Output the (X, Y) coordinate of the center of the cell containing the given text.  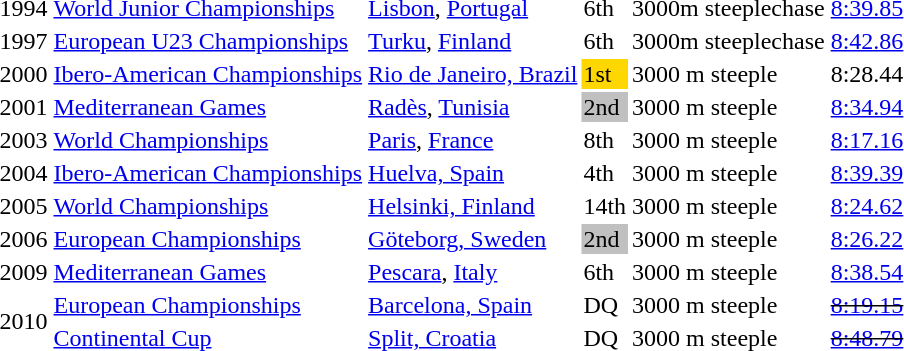
Radès, Tunisia (473, 107)
Göteborg, Sweden (473, 239)
4th (605, 173)
Rio de Janeiro, Brazil (473, 74)
14th (605, 206)
European U23 Championships (208, 41)
1st (605, 74)
Huelva, Spain (473, 173)
Paris, France (473, 140)
Turku, Finland (473, 41)
8th (605, 140)
Barcelona, Spain (473, 305)
3000m steeplechase (729, 41)
Pescara, Italy (473, 272)
Helsinki, Finland (473, 206)
DQ (605, 305)
